Capture the cell that displays the provided text and extract its [x, y] central coordinate. 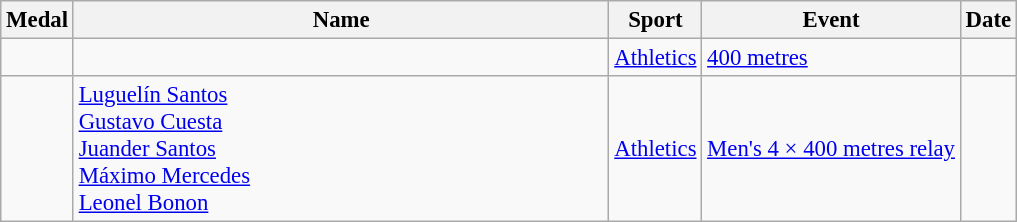
Sport [656, 20]
Men's 4 × 400 metres relay [831, 149]
Luguelín SantosGustavo CuestaJuander SantosMáximo MercedesLeonel Bonon [341, 149]
Medal [38, 20]
Name [341, 20]
Date [988, 20]
400 metres [831, 58]
Event [831, 20]
